Return (X, Y) of the center of cell containing provided text 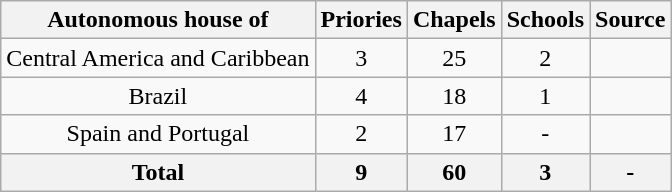
Chapels (454, 20)
4 (361, 96)
1 (545, 96)
17 (454, 134)
18 (454, 96)
60 (454, 172)
Central America and Caribbean (158, 58)
Brazil (158, 96)
25 (454, 58)
Spain and Portugal (158, 134)
Autonomous house of (158, 20)
Schools (545, 20)
Priories (361, 20)
Total (158, 172)
Source (630, 20)
9 (361, 172)
